Determine the [x, y] coordinate at the center of the cell enclosing the given text.  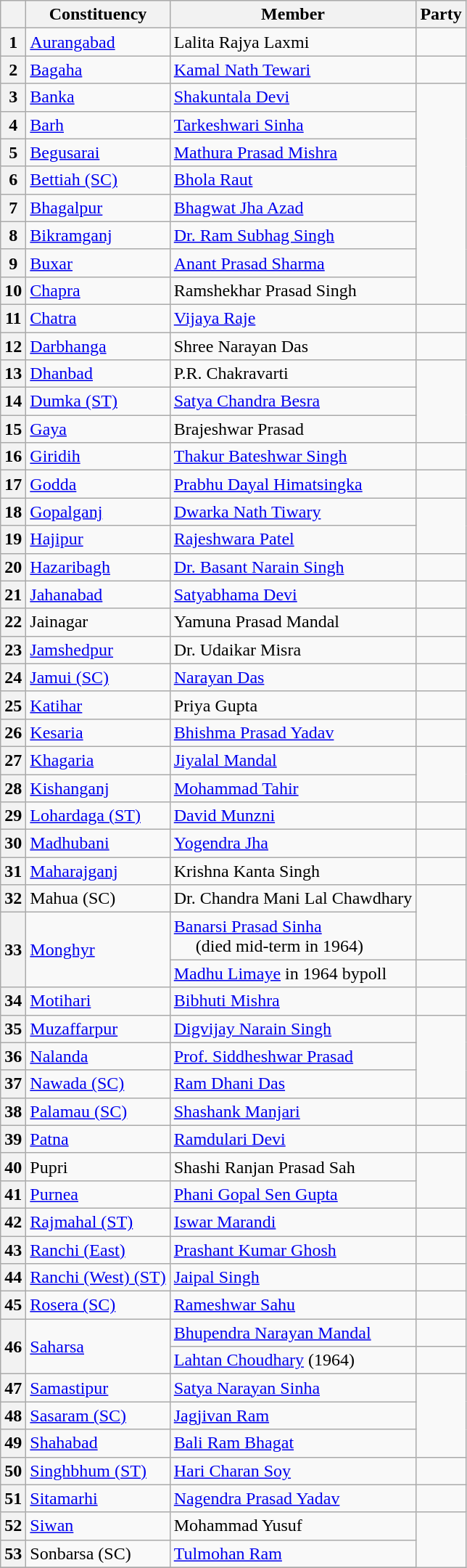
Nagendra Prasad Yadav [293, 1498]
49 [13, 1443]
Banarsi Prasad Sinha (died mid-term in 1964) [293, 936]
11 [13, 318]
28 [13, 788]
Jagjivan Ram [293, 1416]
43 [13, 1249]
Hajipur [98, 539]
4 [13, 125]
Jamui (SC) [98, 677]
Shree Narayan Das [293, 346]
Satya Chandra Besra [293, 401]
David Munzni [293, 816]
Madhubani [98, 844]
16 [13, 457]
15 [13, 429]
53 [13, 1553]
9 [13, 263]
Brajeshwar Prasad [293, 429]
Nalanda [98, 1056]
Constituency [98, 15]
6 [13, 180]
Dwarka Nath Tiwary [293, 512]
Rajmahal (ST) [98, 1222]
Giridih [98, 457]
17 [13, 484]
1 [13, 42]
35 [13, 1029]
Kesaria [98, 732]
Dr. Ram Subhag Singh [293, 235]
46 [13, 1347]
Barh [98, 125]
Vijaya Raje [293, 318]
P.R. Chakravarti [293, 374]
Samastipur [98, 1388]
40 [13, 1167]
Ramdulari Devi [293, 1139]
Ramshekhar Prasad Singh [293, 290]
Motihari [98, 1001]
2 [13, 70]
52 [13, 1526]
14 [13, 401]
Narayan Das [293, 677]
Sitamarhi [98, 1498]
Chapra [98, 290]
12 [13, 346]
Hari Charan Soy [293, 1471]
10 [13, 290]
19 [13, 539]
38 [13, 1111]
23 [13, 650]
Member [293, 15]
42 [13, 1222]
Bhagwat Jha Azad [293, 208]
24 [13, 677]
Bikramganj [98, 235]
Dr. Basant Narain Singh [293, 567]
Lohardaga (ST) [98, 816]
Krishna Kanta Singh [293, 871]
Bagaha [98, 70]
Kamal Nath Tewari [293, 70]
Singhbhum (ST) [98, 1471]
Maharajganj [98, 871]
Ranchi (East) [98, 1249]
13 [13, 374]
Mathura Prasad Mishra [293, 152]
Kishanganj [98, 788]
Tarkeshwari Sinha [293, 125]
44 [13, 1278]
Ranchi (West) (ST) [98, 1278]
Satyabhama Devi [293, 595]
Hazaribagh [98, 567]
Prof. Siddheshwar Prasad [293, 1056]
Bibhuti Mishra [293, 1001]
18 [13, 512]
Bhola Raut [293, 180]
Phani Gopal Sen Gupta [293, 1194]
31 [13, 871]
Prashant Kumar Ghosh [293, 1249]
Ram Dhani Das [293, 1084]
39 [13, 1139]
33 [13, 950]
37 [13, 1084]
Purnea [98, 1194]
47 [13, 1388]
Shahabad [98, 1443]
22 [13, 622]
Mohammad Yusuf [293, 1526]
20 [13, 567]
Siwan [98, 1526]
Jainagar [98, 622]
Pupri [98, 1167]
Saharsa [98, 1347]
Palamau (SC) [98, 1111]
Jaipal Singh [293, 1278]
Chatra [98, 318]
25 [13, 705]
Madhu Limaye in 1964 bypoll [293, 973]
Bhagalpur [98, 208]
Begusarai [98, 152]
Anant Prasad Sharma [293, 263]
Monghyr [98, 950]
Dhanbad [98, 374]
Bali Ram Bhagat [293, 1443]
Dumka (ST) [98, 401]
29 [13, 816]
Gaya [98, 429]
51 [13, 1498]
Dr. Udaikar Misra [293, 650]
Shashank Manjari [293, 1111]
Katihar [98, 705]
Jiyalal Mandal [293, 760]
Rajeshwara Patel [293, 539]
Thakur Bateshwar Singh [293, 457]
Tulmohan Ram [293, 1553]
Priya Gupta [293, 705]
Lalita Rajya Laxmi [293, 42]
45 [13, 1305]
Khagaria [98, 760]
48 [13, 1416]
27 [13, 760]
Darbhanga [98, 346]
26 [13, 732]
Party [441, 15]
Sasaram (SC) [98, 1416]
Yamuna Prasad Mandal [293, 622]
Jahanabad [98, 595]
41 [13, 1194]
Nawada (SC) [98, 1084]
Shakuntala Devi [293, 97]
Gopalganj [98, 512]
Rosera (SC) [98, 1305]
Prabhu Dayal Himatsingka [293, 484]
Mohammad Tahir [293, 788]
Lahtan Choudhary (1964) [293, 1360]
21 [13, 595]
Mahua (SC) [98, 899]
Muzaffarpur [98, 1029]
Shashi Ranjan Prasad Sah [293, 1167]
Iswar Marandi [293, 1222]
Bhishma Prasad Yadav [293, 732]
32 [13, 899]
30 [13, 844]
Yogendra Jha [293, 844]
Rameshwar Sahu [293, 1305]
8 [13, 235]
Patna [98, 1139]
Banka [98, 97]
Satya Narayan Sinha [293, 1388]
Bettiah (SC) [98, 180]
36 [13, 1056]
3 [13, 97]
Digvijay Narain Singh [293, 1029]
Buxar [98, 263]
34 [13, 1001]
50 [13, 1471]
Godda [98, 484]
Bhupendra Narayan Mandal [293, 1333]
Sonbarsa (SC) [98, 1553]
5 [13, 152]
Aurangabad [98, 42]
7 [13, 208]
Jamshedpur [98, 650]
Dr. Chandra Mani Lal Chawdhary [293, 899]
